Detect which cell encompasses the target text, then output its (x, y) center coordinate. 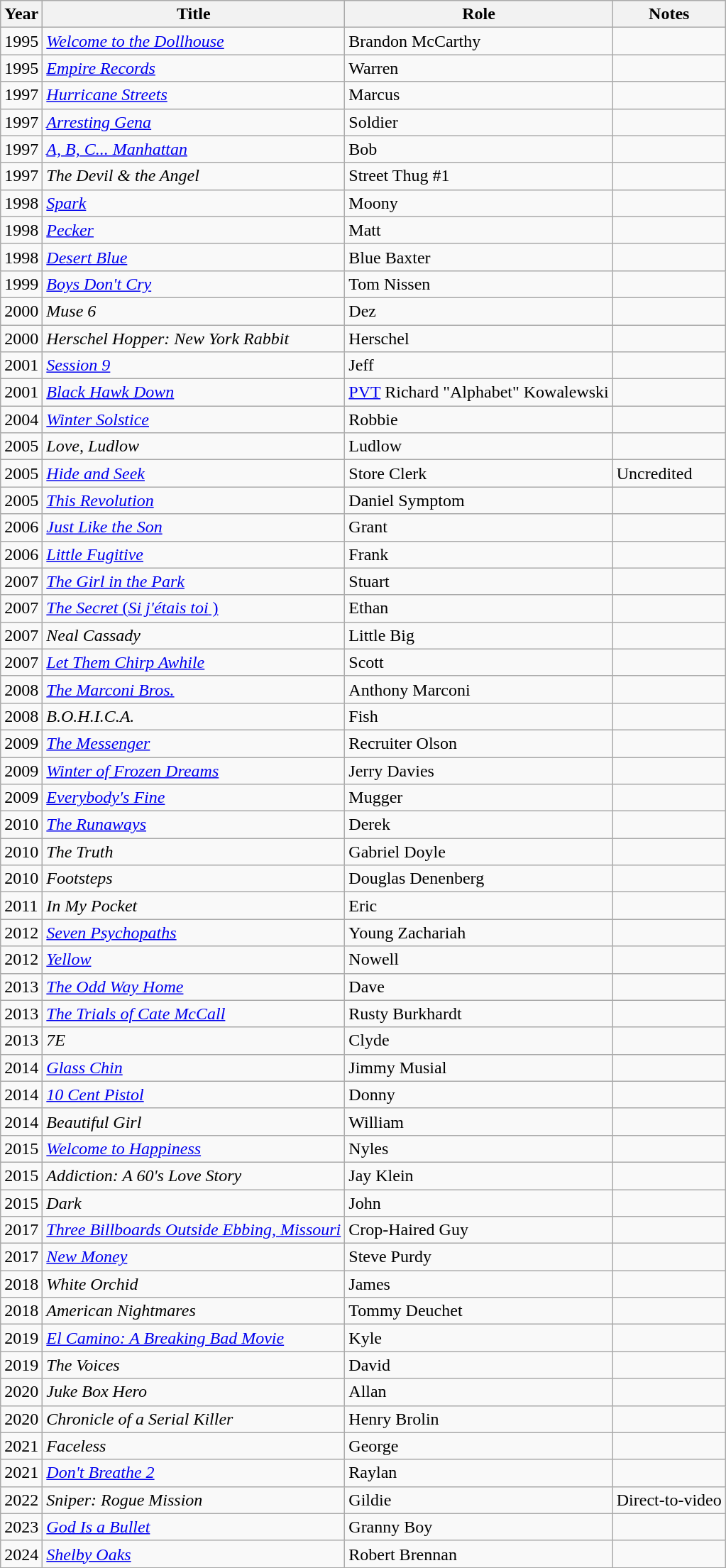
Scott (478, 662)
The Trials of Cate McCall (194, 1014)
Footsteps (194, 879)
This Revolution (194, 500)
Three Billboards Outside Ebbing, Missouri (194, 1230)
Ludlow (478, 446)
The Voices (194, 1365)
The Odd Way Home (194, 987)
2022 (21, 1500)
Brandon McCarthy (478, 41)
Dez (478, 311)
El Camino: A Breaking Bad Movie (194, 1338)
God Is a Bullet (194, 1527)
B.O.H.I.C.A. (194, 716)
Neal Cassady (194, 635)
Dark (194, 1203)
Boys Don't Cry (194, 284)
Daniel Symptom (478, 500)
Session 9 (194, 366)
Rusty Burkhardt (478, 1014)
The Runaways (194, 825)
Nyles (478, 1148)
The Truth (194, 852)
Fish (478, 716)
Kyle (478, 1338)
Chronicle of a Serial Killer (194, 1419)
Beautiful Girl (194, 1122)
Tommy Deuchet (478, 1311)
Little Fugitive (194, 554)
Clyde (478, 1041)
Jimmy Musial (478, 1068)
Direct-to-video (669, 1500)
John (478, 1203)
George (478, 1446)
Soldier (478, 122)
Gabriel Doyle (478, 852)
Sniper: Rogue Mission (194, 1500)
Jerry Davies (478, 770)
American Nightmares (194, 1311)
Derek (478, 825)
Winter Solstice (194, 420)
Muse 6 (194, 311)
Bob (478, 149)
Herschel (478, 339)
1999 (21, 284)
Title (194, 14)
Shelby Oaks (194, 1554)
Juke Box Hero (194, 1392)
David (478, 1365)
Welcome to Happiness (194, 1148)
The Girl in the Park (194, 581)
Glass Chin (194, 1068)
Steve Purdy (478, 1257)
Robbie (478, 420)
Role (478, 14)
Little Big (478, 635)
Eric (478, 906)
Empire Records (194, 68)
Anthony Marconi (478, 689)
Herschel Hopper: New York Rabbit (194, 339)
Notes (669, 14)
Nowell (478, 960)
The Secret (Si j'étais toi ) (194, 608)
William (478, 1122)
Seven Psychopaths (194, 933)
Granny Boy (478, 1527)
Moony (478, 203)
New Money (194, 1257)
Ethan (478, 608)
Addiction: A 60's Love Story (194, 1175)
Donny (478, 1095)
Matt (478, 230)
2024 (21, 1554)
Pecker (194, 230)
Everybody's Fine (194, 798)
In My Pocket (194, 906)
A, B, C... Manhattan (194, 149)
Tom Nissen (478, 284)
Yellow (194, 960)
Winter of Frozen Dreams (194, 770)
Just Like the Son (194, 527)
2011 (21, 906)
Raylan (478, 1473)
Young Zachariah (478, 933)
Jeff (478, 366)
Store Clerk (478, 473)
Faceless (194, 1446)
Arresting Gena (194, 122)
Allan (478, 1392)
Blue Baxter (478, 257)
Don't Breathe 2 (194, 1473)
Grant (478, 527)
7E (194, 1041)
Robert Brennan (478, 1554)
Uncredited (669, 473)
2004 (21, 420)
Welcome to the Dollhouse (194, 41)
Gildie (478, 1500)
The Devil & the Angel (194, 176)
Street Thug #1 (478, 176)
Crop-Haired Guy (478, 1230)
The Messenger (194, 743)
Hurricane Streets (194, 95)
James (478, 1284)
Love, Ludlow (194, 446)
Desert Blue (194, 257)
The Marconi Bros. (194, 689)
Henry Brolin (478, 1419)
Black Hawk Down (194, 393)
Douglas Denenberg (478, 879)
2023 (21, 1527)
10 Cent Pistol (194, 1095)
Year (21, 14)
Marcus (478, 95)
Jay Klein (478, 1175)
Recruiter Olson (478, 743)
Let Them Chirp Awhile (194, 662)
Warren (478, 68)
Stuart (478, 581)
White Orchid (194, 1284)
Frank (478, 554)
Dave (478, 987)
Spark (194, 203)
Mugger (478, 798)
Hide and Seek (194, 473)
PVT Richard "Alphabet" Kowalewski (478, 393)
